Search for the cell housing the specified text and yield its (X, Y) center coordinate. 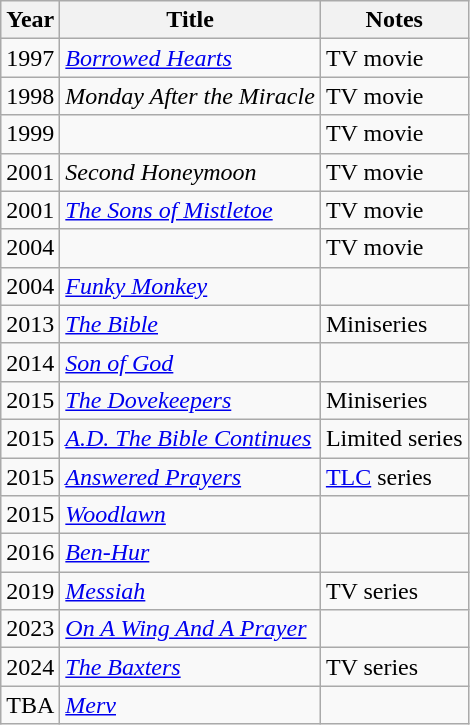
2023 (30, 629)
2013 (30, 324)
Limited series (394, 438)
Answered Prayers (190, 477)
Monday After the Miracle (190, 96)
1999 (30, 134)
1997 (30, 58)
Title (190, 20)
Year (30, 20)
A.D. The Bible Continues (190, 438)
The Dovekeepers (190, 400)
The Bible (190, 324)
2024 (30, 667)
The Sons of Mistletoe (190, 210)
Son of God (190, 362)
Merv (190, 705)
2016 (30, 553)
Borrowed Hearts (190, 58)
2019 (30, 591)
2014 (30, 362)
Notes (394, 20)
The Baxters (190, 667)
Ben-Hur (190, 553)
Messiah (190, 591)
Funky Monkey (190, 286)
TBA (30, 705)
Woodlawn (190, 515)
TLC series (394, 477)
On A Wing And A Prayer (190, 629)
1998 (30, 96)
Second Honeymoon (190, 172)
